Return (x, y) of the center of cell containing provided text 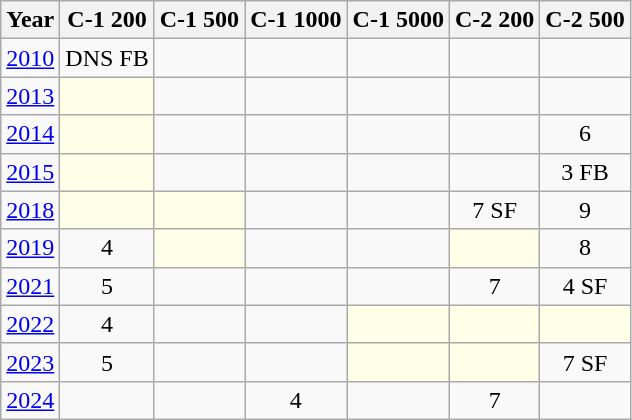
3 FB (585, 172)
C-2 200 (494, 20)
2019 (30, 248)
DNS FB (107, 58)
С-1 5000 (398, 20)
C-2 500 (585, 20)
4 SF (585, 286)
6 (585, 134)
2010 (30, 58)
8 (585, 248)
2023 (30, 362)
9 (585, 210)
C-1 200 (107, 20)
C-1 500 (199, 20)
Year (30, 20)
2022 (30, 324)
2013 (30, 96)
2014 (30, 134)
C-1 1000 (296, 20)
2018 (30, 210)
2024 (30, 400)
2021 (30, 286)
2015 (30, 172)
